Search for the cell housing the specified text and yield its [x, y] center coordinate. 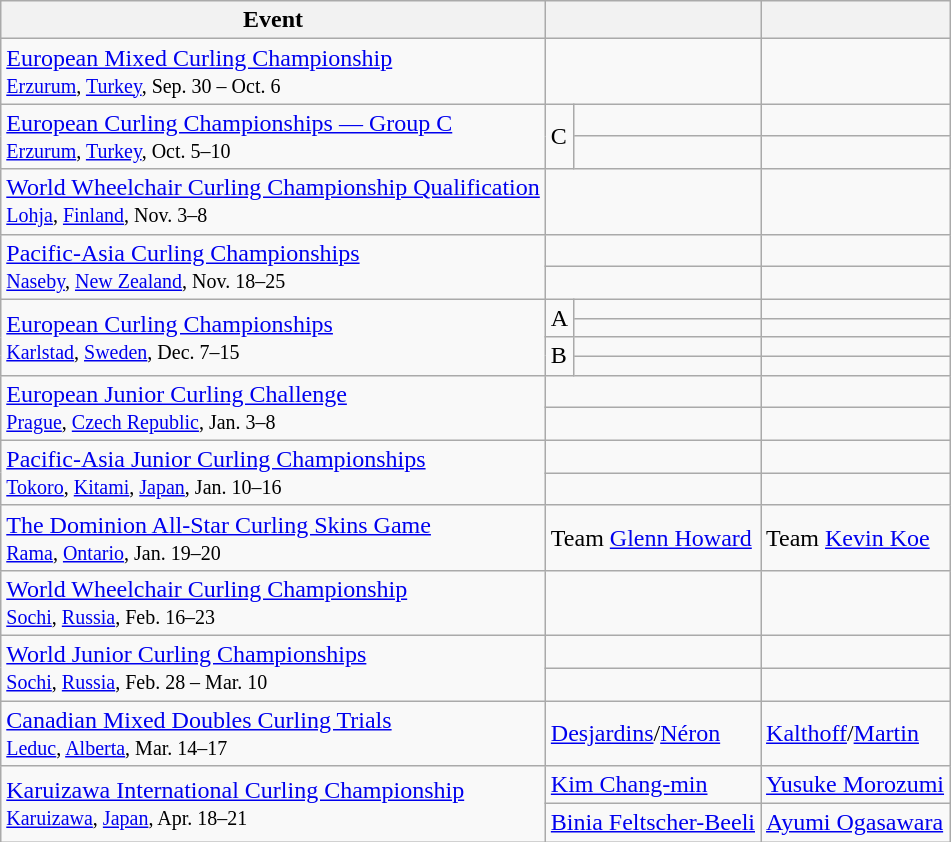
Yusuke Morozumi [856, 785]
Pacific-Asia Junior Curling Championships Tokoro, Kitami, Japan, Jan. 10–16 [274, 472]
Event [274, 20]
World Junior Curling Championships Sochi, Russia, Feb. 28 – Mar. 10 [274, 668]
Kim Chang-min [652, 785]
European Junior Curling Challenge Prague, Czech Republic, Jan. 3–8 [274, 408]
World Wheelchair Curling Championship Sochi, Russia, Feb. 16–23 [274, 602]
Desjardins/Néron [652, 732]
World Wheelchair Curling Championship Qualification Lohja, Finland, Nov. 3–8 [274, 202]
A [559, 318]
Binia Feltscher-Beeli [652, 823]
The Dominion All-Star Curling Skins Game Rama, Ontario, Jan. 19–20 [274, 538]
Kalthoff/Martin [856, 732]
B [559, 356]
Canadian Mixed Doubles Curling Trials Leduc, Alberta, Mar. 14–17 [274, 732]
European Curling Championships — Group C Erzurum, Turkey, Oct. 5–10 [274, 136]
Team Kevin Koe [856, 538]
European Curling Championships Karlstad, Sweden, Dec. 7–15 [274, 337]
European Mixed Curling Championship Erzurum, Turkey, Sep. 30 – Oct. 6 [274, 72]
Team Glenn Howard [652, 538]
Karuizawa International Curling Championship Karuizawa, Japan, Apr. 18–21 [274, 804]
C [559, 136]
Pacific-Asia Curling Championships Naseby, New Zealand, Nov. 18–25 [274, 266]
Ayumi Ogasawara [856, 823]
